Pinpoint the cell where the given text exists, returning its (X, Y) midpoint coordinate. 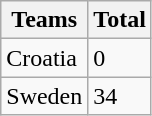
Croatia (44, 58)
Total (120, 20)
Sweden (44, 96)
0 (120, 58)
Teams (44, 20)
34 (120, 96)
